Return (x, y) of the center of cell containing provided text 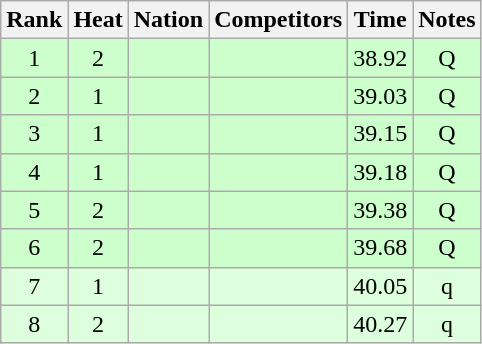
40.05 (380, 286)
7 (34, 286)
4 (34, 172)
39.15 (380, 134)
38.92 (380, 58)
40.27 (380, 324)
3 (34, 134)
39.18 (380, 172)
Competitors (278, 20)
Rank (34, 20)
Nation (168, 20)
8 (34, 324)
Heat (98, 20)
6 (34, 248)
Time (380, 20)
5 (34, 210)
39.03 (380, 96)
39.68 (380, 248)
Notes (447, 20)
39.38 (380, 210)
